Find where the given text appears and provide that cell's center as [X, Y] coordinate. 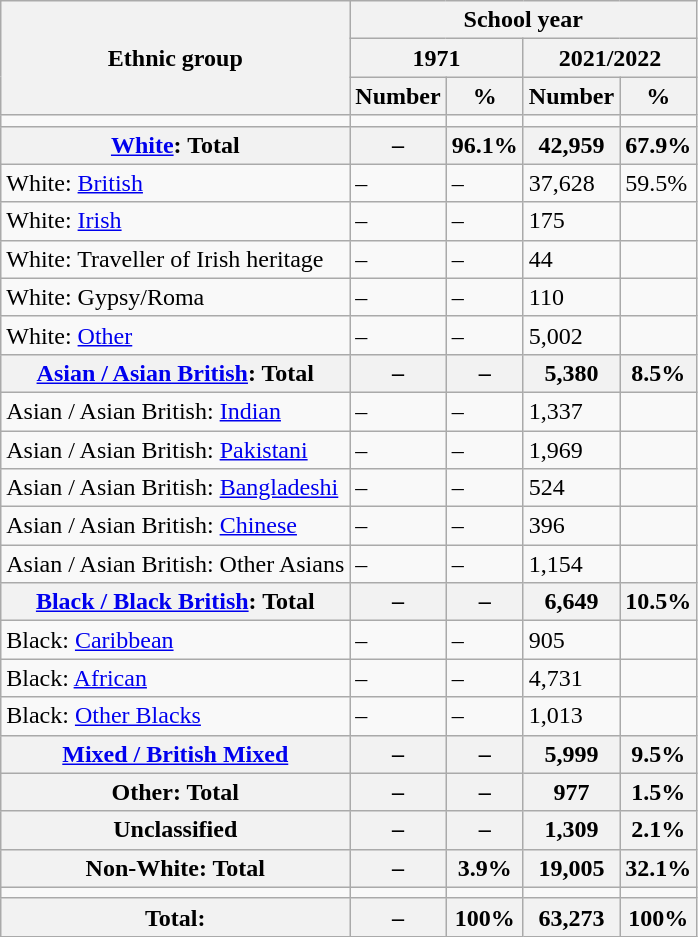
Other: Total [176, 792]
White: British [176, 183]
3.9% [484, 868]
67.9% [658, 145]
5,002 [571, 335]
White: Total [176, 145]
2021/2022 [610, 58]
524 [571, 488]
Total: [176, 917]
White: Traveller of Irish heritage [176, 259]
8.5% [658, 373]
32.1% [658, 868]
Asian / Asian British: Pakistani [176, 449]
White: Other [176, 335]
42,959 [571, 145]
1,337 [571, 411]
10.5% [658, 602]
Ethnic group [176, 58]
977 [571, 792]
1,154 [571, 564]
Non-White: Total [176, 868]
Mixed / British Mixed [176, 754]
59.5% [658, 183]
Unclassified [176, 830]
Black: African [176, 678]
Asian / Asian British: Other Asians [176, 564]
905 [571, 640]
White: Irish [176, 221]
96.1% [484, 145]
175 [571, 221]
1,969 [571, 449]
2.1% [658, 830]
4,731 [571, 678]
396 [571, 526]
37,628 [571, 183]
19,005 [571, 868]
6,649 [571, 602]
Asian / Asian British: Total [176, 373]
Asian / Asian British: Indian [176, 411]
White: Gypsy/Roma [176, 297]
63,273 [571, 917]
110 [571, 297]
Black: Other Blacks [176, 716]
1.5% [658, 792]
Black: Caribbean [176, 640]
5,999 [571, 754]
1971 [436, 58]
Asian / Asian British: Chinese [176, 526]
5,380 [571, 373]
1,309 [571, 830]
Black / Black British: Total [176, 602]
44 [571, 259]
9.5% [658, 754]
1,013 [571, 716]
School year [524, 20]
Asian / Asian British: Bangladeshi [176, 488]
